Capture the cell that displays the provided text and extract its [x, y] central coordinate. 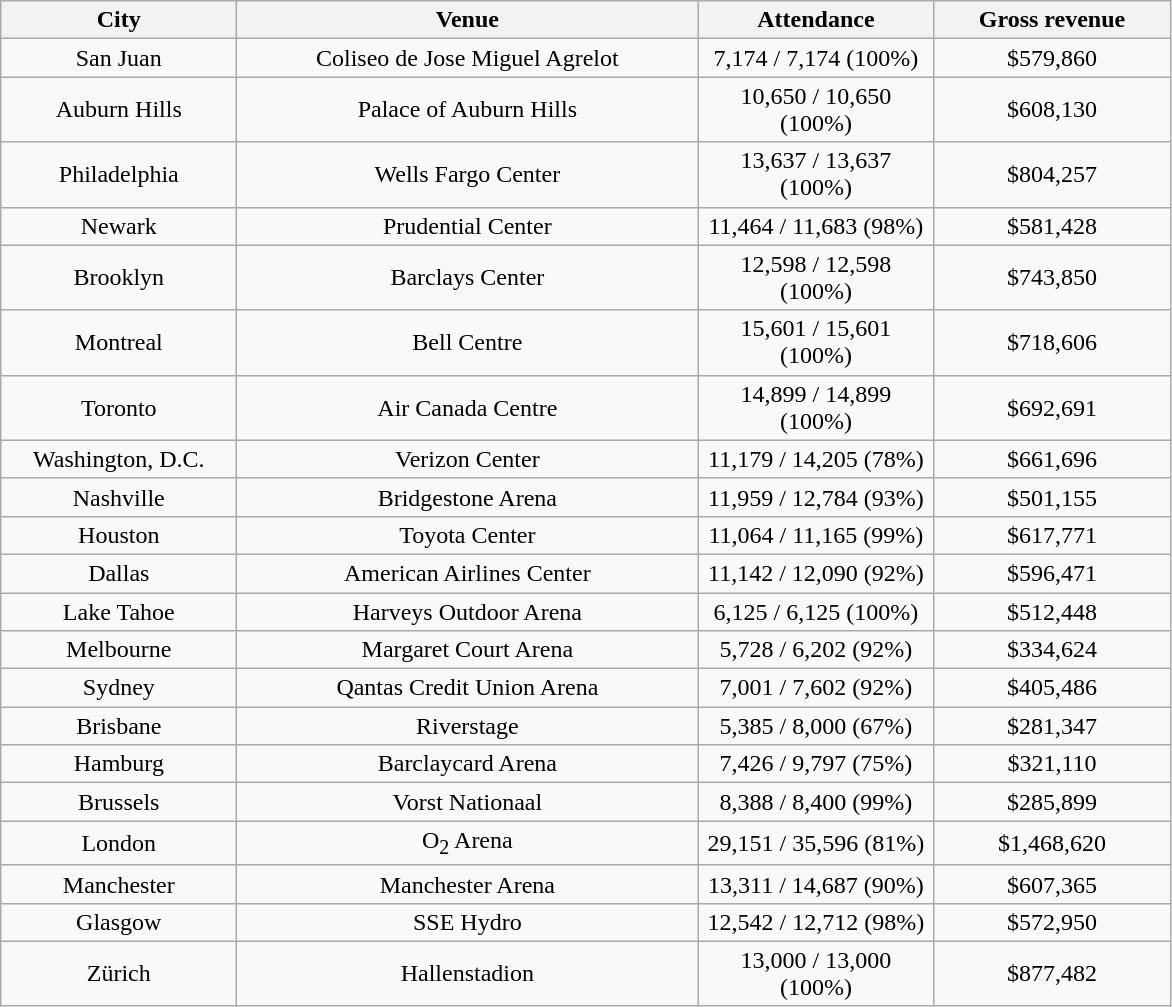
$281,347 [1052, 726]
13,000 / 13,000 (100%) [816, 974]
Attendance [816, 20]
14,899 / 14,899 (100%) [816, 408]
Hallenstadion [468, 974]
Manchester [119, 884]
Vorst Nationaal [468, 802]
Barclaycard Arena [468, 764]
Bridgestone Arena [468, 497]
Washington, D.C. [119, 459]
11,464 / 11,683 (98%) [816, 226]
$608,130 [1052, 110]
$661,696 [1052, 459]
6,125 / 6,125 (100%) [816, 611]
Montreal [119, 342]
$512,448 [1052, 611]
Harveys Outdoor Arena [468, 611]
Dallas [119, 573]
13,311 / 14,687 (90%) [816, 884]
12,542 / 12,712 (98%) [816, 922]
Verizon Center [468, 459]
Newark [119, 226]
Wells Fargo Center [468, 174]
$692,691 [1052, 408]
$718,606 [1052, 342]
$285,899 [1052, 802]
$572,950 [1052, 922]
Hamburg [119, 764]
$1,468,620 [1052, 843]
Riverstage [468, 726]
San Juan [119, 58]
7,001 / 7,602 (92%) [816, 688]
7,174 / 7,174 (100%) [816, 58]
Margaret Court Arena [468, 650]
11,142 / 12,090 (92%) [816, 573]
11,064 / 11,165 (99%) [816, 535]
Nashville [119, 497]
29,151 / 35,596 (81%) [816, 843]
15,601 / 15,601 (100%) [816, 342]
11,179 / 14,205 (78%) [816, 459]
Sydney [119, 688]
Toyota Center [468, 535]
7,426 / 9,797 (75%) [816, 764]
$743,850 [1052, 278]
$334,624 [1052, 650]
$321,110 [1052, 764]
$501,155 [1052, 497]
Barclays Center [468, 278]
Qantas Credit Union Arena [468, 688]
Zürich [119, 974]
Brisbane [119, 726]
13,637 / 13,637 (100%) [816, 174]
SSE Hydro [468, 922]
Toronto [119, 408]
$596,471 [1052, 573]
Brooklyn [119, 278]
Bell Centre [468, 342]
Palace of Auburn Hills [468, 110]
$877,482 [1052, 974]
Melbourne [119, 650]
Brussels [119, 802]
Lake Tahoe [119, 611]
$617,771 [1052, 535]
Coliseo de Jose Miguel Agrelot [468, 58]
5,728 / 6,202 (92%) [816, 650]
Auburn Hills [119, 110]
Gross revenue [1052, 20]
11,959 / 12,784 (93%) [816, 497]
Philadelphia [119, 174]
City [119, 20]
Glasgow [119, 922]
Venue [468, 20]
8,388 / 8,400 (99%) [816, 802]
5,385 / 8,000 (67%) [816, 726]
$405,486 [1052, 688]
O2 Arena [468, 843]
$581,428 [1052, 226]
American Airlines Center [468, 573]
Houston [119, 535]
$607,365 [1052, 884]
Air Canada Centre [468, 408]
London [119, 843]
Prudential Center [468, 226]
Manchester Arena [468, 884]
$579,860 [1052, 58]
12,598 / 12,598 (100%) [816, 278]
$804,257 [1052, 174]
10,650 / 10,650 (100%) [816, 110]
